Detect which cell encompasses the target text, then output its [X, Y] center coordinate. 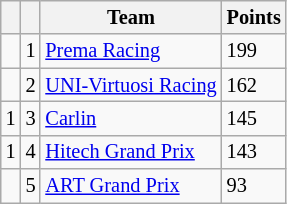
Team [130, 17]
162 [254, 85]
Carlin [130, 118]
UNI-Virtuosi Racing [130, 85]
143 [254, 152]
3 [31, 118]
4 [31, 152]
2 [31, 85]
199 [254, 51]
145 [254, 118]
Points [254, 17]
Hitech Grand Prix [130, 152]
5 [31, 186]
93 [254, 186]
ART Grand Prix [130, 186]
Prema Racing [130, 51]
